Output the [X, Y] coordinate of the center of the cell containing the given text.  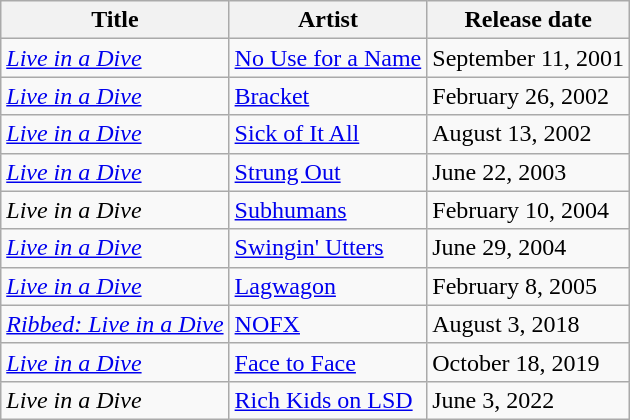
Bracket [328, 96]
Ribbed: Live in a Dive [115, 324]
Strung Out [328, 172]
Face to Face [328, 362]
June 22, 2003 [528, 172]
June 29, 2004 [528, 248]
NOFX [328, 324]
Swingin' Utters [328, 248]
Artist [328, 20]
February 26, 2002 [528, 96]
Title [115, 20]
Sick of It All [328, 134]
August 3, 2018 [528, 324]
No Use for a Name [328, 58]
August 13, 2002 [528, 134]
Subhumans [328, 210]
June 3, 2022 [528, 400]
October 18, 2019 [528, 362]
February 10, 2004 [528, 210]
Lagwagon [328, 286]
Release date [528, 20]
September 11, 2001 [528, 58]
Rich Kids on LSD [328, 400]
February 8, 2005 [528, 286]
